Capture the cell that displays the provided text and extract its [x, y] central coordinate. 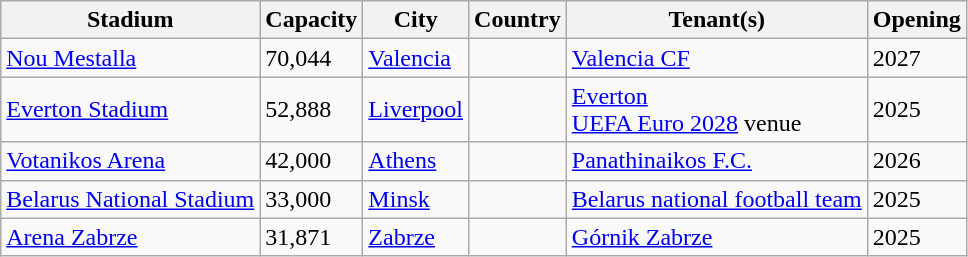
Country [518, 20]
Athens [416, 161]
Arena Zabrze [130, 237]
Liverpool [416, 110]
EvertonUEFA Euro 2028 venue [716, 110]
Górnik Zabrze [716, 237]
Belarus National Stadium [130, 199]
Stadium [130, 20]
33,000 [312, 199]
Valencia [416, 58]
Opening [916, 20]
Votanikos Arena [130, 161]
Valencia CF [716, 58]
52,888 [312, 110]
Everton Stadium [130, 110]
31,871 [312, 237]
Panathinaikos F.C. [716, 161]
42,000 [312, 161]
City [416, 20]
Minsk [416, 199]
2027 [916, 58]
Belarus national football team [716, 199]
Zabrze [416, 237]
Nou Mestalla [130, 58]
70,044 [312, 58]
Capacity [312, 20]
2026 [916, 161]
Tenant(s) [716, 20]
